Capture the cell that displays the provided text and extract its (X, Y) central coordinate. 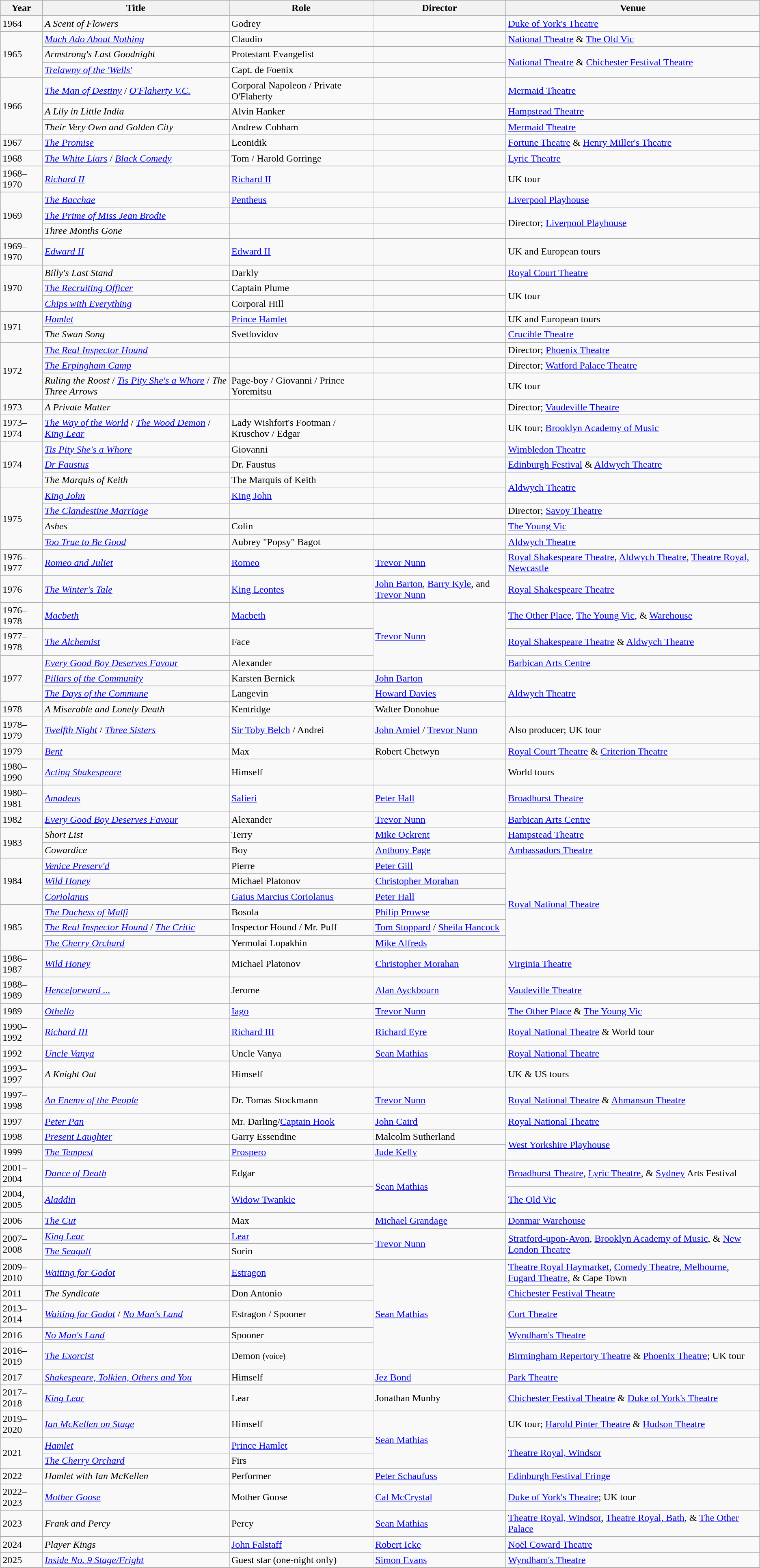
1988–1989 (22, 990)
Much Ado About Nothing (136, 39)
Chichester Festival Theatre (633, 1293)
The White Liars / Black Comedy (136, 158)
Tom / Harold Gorringe (301, 158)
Iago (301, 1011)
The Cut (136, 1221)
The Days of the Commune (136, 694)
1965 (22, 54)
Guest star (one-night only) (301, 1560)
The Man of Destiny / O'Flaherty V.C. (136, 91)
Too True to Be Good (136, 542)
1969 (22, 215)
UK tour; Brooklyn Academy of Music (633, 428)
Demon (voice) (301, 1356)
Aubrey "Popsy" Bagot (301, 542)
Sir Toby Belch / Andrei (301, 730)
Andrew Cobham (301, 127)
Protestant Evangelist (301, 54)
Howard Davies (439, 694)
Mike Alfreds (439, 943)
1967 (22, 142)
Prospero (301, 1152)
Bosola (301, 912)
Cort Theatre (633, 1314)
Acting Shakespeare (136, 772)
1993–1997 (22, 1074)
No Man's Land (136, 1335)
Percy (301, 1524)
Broadhurst Theatre (633, 798)
Pillars of the Community (136, 678)
1986–1987 (22, 964)
The Prime of Miss Jean Brodie (136, 216)
Capt. de Foenix (301, 70)
2006 (22, 1221)
Edinburgh Festival Fringe (633, 1476)
Jerome (301, 990)
Pentheus (301, 200)
1972 (22, 371)
Birmingham Repertory Theatre & Phoenix Theatre; UK tour (633, 1356)
Liverpool Playhouse (633, 200)
Crucible Theatre (633, 334)
A Private Matter (136, 407)
John Barton (439, 678)
Romeo and Juliet (136, 563)
The Alchemist (136, 642)
Royal Court Theatre (633, 273)
Royal National Theatre & Ahmanson Theatre (633, 1100)
Colin (301, 526)
Ian McKellen on Stage (136, 1424)
1980–1981 (22, 798)
Darkly (301, 273)
Don Antonio (301, 1293)
National Theatre & Chichester Festival Theatre (633, 62)
2009–2010 (22, 1272)
1966 (22, 106)
Anthony Page (439, 850)
Page-boy / Giovanni / Prince Yoremitsu (301, 386)
Salieri (301, 798)
The Tempest (136, 1152)
Leonidik (301, 142)
Short List (136, 835)
Henceforward ... (136, 990)
1997 (22, 1122)
The Other Place, The Young Vic, & Warehouse (633, 615)
Royal Shakespeare Theatre, Aldwych Theatre, Theatre Royal, Newcastle (633, 563)
The Way of the World / The Wood Demon / King Lear (136, 428)
King Leontes (301, 589)
John Amiel / Trevor Nunn (439, 730)
1964 (22, 24)
1990–1992 (22, 1032)
The Real Inspector Hound (136, 350)
Three Months Gone (136, 231)
2022 (22, 1476)
The Seagull (136, 1251)
Dr. Tomas Stockmann (301, 1100)
Billy's Last Stand (136, 273)
1983 (22, 843)
Claudio (301, 39)
Waiting for Godot / No Man's Land (136, 1314)
2017–2018 (22, 1398)
Simon Evans (439, 1560)
Sorin (301, 1251)
Firs (301, 1461)
Robert Icke (439, 1544)
Jude Kelly (439, 1152)
Duke of York's Theatre (633, 24)
Robert Chetwyn (439, 751)
Player Kings (136, 1544)
Kentridge (301, 709)
Dr. Faustus (301, 464)
World tours (633, 772)
2023 (22, 1524)
1976–1978 (22, 615)
Royal Court Theatre & Criterion Theatre (633, 751)
National Theatre & The Old Vic (633, 39)
Mr. Darling/Captain Hook (301, 1122)
Edinburgh Festival & Aldwych Theatre (633, 464)
Lyric Theatre (633, 158)
The Exorcist (136, 1356)
Corporal Hill (301, 304)
1970 (22, 288)
Jonathan Munby (439, 1398)
John Barton, Barry Kyle, and Trevor Nunn (439, 589)
Ashes (136, 526)
Mike Ockrent (439, 835)
Chichester Festival Theatre & Duke of York's Theatre (633, 1398)
Lady Wishfort's Footman / Kruschov / Edgar (301, 428)
Present Laughter (136, 1137)
Director; Liverpool Playhouse (633, 223)
1978 (22, 709)
1978–1979 (22, 730)
2001–2004 (22, 1173)
Their Very Own and Golden City (136, 127)
The Promise (136, 142)
Shakespeare, Tolkien, Others and You (136, 1377)
Director; Watford Palace Theatre (633, 365)
Theatre Royal, Windsor, Theatre Royal, Bath, & The Other Palace (633, 1524)
A Miserable and Lonely Death (136, 709)
1974 (22, 464)
Bent (136, 751)
Dr Faustus (136, 464)
Virginia Theatre (633, 964)
Estragon (301, 1272)
Captain Plume (301, 288)
Karsten Bernick (301, 678)
Director; Vaudeville Theatre (633, 407)
2024 (22, 1544)
Park Theatre (633, 1377)
Yermolai Lopakhin (301, 943)
Inspector Hound / Mr. Puff (301, 927)
Tis Pity She's a Whore (136, 449)
1968 (22, 158)
Corporal Napoleon / Private O'Flaherty (301, 91)
Garry Essendine (301, 1137)
1975 (22, 519)
1999 (22, 1152)
Vaudeville Theatre (633, 990)
2021 (22, 1453)
The Recruiting Officer (136, 288)
Malcolm Sutherland (439, 1137)
1980–1990 (22, 772)
Armstrong's Last Goodnight (136, 54)
1998 (22, 1137)
The Winter's Tale (136, 589)
Godrey (301, 24)
Ruling the Roost / Tis Pity She's a Whore / The Three Arrows (136, 386)
2016 (22, 1335)
Performer (301, 1476)
Also producer; UK tour (633, 730)
Royal National Theatre & World tour (633, 1032)
2017 (22, 1377)
1971 (22, 327)
Langevin (301, 694)
2025 (22, 1560)
A Lily in Little India (136, 112)
Cowardice (136, 850)
Alvin Hanker (301, 112)
Michael Grandage (439, 1221)
Chips with Everything (136, 304)
2016–2019 (22, 1356)
2019–2020 (22, 1424)
Walter Donohue (439, 709)
A Knight Out (136, 1074)
Estragon / Spooner (301, 1314)
UK & US tours (633, 1074)
Venue (633, 8)
Giovanni (301, 449)
2007–2008 (22, 1244)
Director (439, 8)
1976 (22, 589)
Cal McCrystal (439, 1497)
Fortune Theatre & Henry Miller's Theatre (633, 142)
Waiting for Godot (136, 1272)
Richard Eyre (439, 1032)
Year (22, 8)
Theatre Royal Haymarket, Comedy Theatre, Melbourne, Fugard Theatre, & Cape Town (633, 1272)
1973 (22, 407)
Director; Savoy Theatre (633, 511)
Stratford-upon-Avon, Brooklyn Academy of Music, & New London Theatre (633, 1244)
Tom Stoppard / Sheila Hancock (439, 927)
The Duchess of Malfi (136, 912)
Twelfth Night / Three Sisters (136, 730)
Terry (301, 835)
The Erpingham Camp (136, 365)
1997–1998 (22, 1100)
Inside No. 9 Stage/Fright (136, 1560)
The Bacchae (136, 200)
Philip Prowse (439, 912)
Jez Bond (439, 1377)
Ambassadors Theatre (633, 850)
Hamlet with Ian McKellen (136, 1476)
An Enemy of the People (136, 1100)
Amadeus (136, 798)
2011 (22, 1293)
1973–1974 (22, 428)
1969–1970 (22, 252)
1982 (22, 820)
The Young Vic (633, 526)
Edgar (301, 1173)
John Falstaff (301, 1544)
Spooner (301, 1335)
A Scent of Flowers (136, 24)
Widow Twankie (301, 1200)
2004, 2005 (22, 1200)
The Clandestine Marriage (136, 511)
John Caird (439, 1122)
Peter Pan (136, 1122)
The Syndicate (136, 1293)
1985 (22, 927)
Duke of York's Theatre; UK tour (633, 1497)
Gaius Marcius Coriolanus (301, 897)
Aladdin (136, 1200)
1989 (22, 1011)
1979 (22, 751)
Role (301, 8)
1992 (22, 1053)
Director; Phoenix Theatre (633, 350)
West Yorkshire Playhouse (633, 1145)
The Real Inspector Hound / The Critic (136, 927)
Venice Preserv'd (136, 866)
The Swan Song (136, 334)
1976–1977 (22, 563)
Coriolanus (136, 897)
1984 (22, 881)
1968–1970 (22, 179)
Peter Schaufuss (439, 1476)
2022–2023 (22, 1497)
Royal Shakespeare Theatre (633, 589)
Pierre (301, 866)
Royal Shakespeare Theatre & Aldwych Theatre (633, 642)
Boy (301, 850)
Wimbledon Theatre (633, 449)
Romeo (301, 563)
Othello (136, 1011)
Title (136, 8)
Noël Coward Theatre (633, 1544)
UK tour; Harold Pinter Theatre & Hudson Theatre (633, 1424)
Face (301, 642)
Theatre Royal, Windsor (633, 1453)
Donmar Warehouse (633, 1221)
1977–1978 (22, 642)
1977 (22, 678)
Dance of Death (136, 1173)
The Old Vic (633, 1200)
Peter Gill (439, 866)
Frank and Percy (136, 1524)
The Other Place & The Young Vic (633, 1011)
Svetlovidov (301, 334)
Alan Ayckbourn (439, 990)
2013–2014 (22, 1314)
Trelawny of the 'Wells' (136, 70)
Broadhurst Theatre, Lyric Theatre, & Sydney Arts Festival (633, 1173)
